Return [X, Y] of the center of cell containing provided text 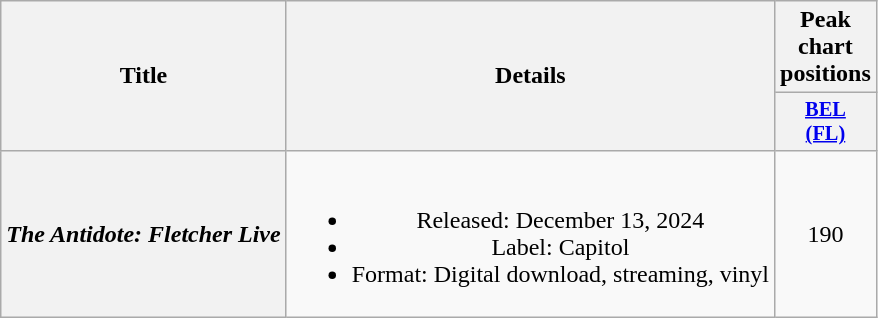
Title [144, 76]
BEL(FL) [826, 122]
The Antidote: Fletcher Live [144, 234]
190 [826, 234]
Details [530, 76]
Released: December 13, 2024Label: CapitolFormat: Digital download, streaming, vinyl [530, 234]
Peak chart positions [826, 47]
